Return the [X, Y] coordinate for the center point of the cell that contains the specified text.  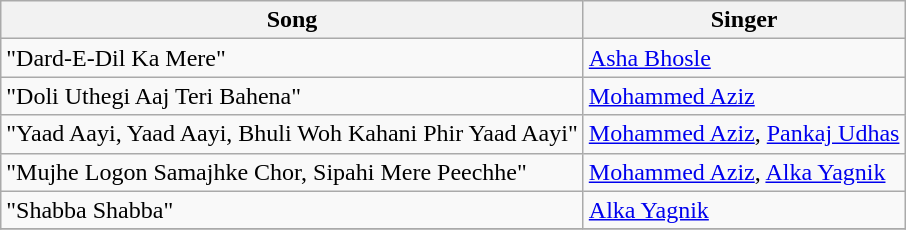
Singer [744, 20]
"Doli Uthegi Aaj Teri Bahena" [292, 96]
Song [292, 20]
"Yaad Aayi, Yaad Aayi, Bhuli Woh Kahani Phir Yaad Aayi" [292, 134]
Mohammed Aziz [744, 96]
Mohammed Aziz, Pankaj Udhas [744, 134]
Alka Yagnik [744, 210]
Asha Bhosle [744, 58]
"Dard-E-Dil Ka Mere" [292, 58]
"Shabba Shabba" [292, 210]
Mohammed Aziz, Alka Yagnik [744, 172]
"Mujhe Logon Samajhke Chor, Sipahi Mere Peechhe" [292, 172]
